Scan for the cell matching the given text and deliver its (x, y) coordinate at center. 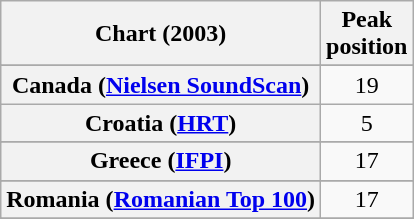
Peakposition (367, 34)
19 (367, 85)
5 (367, 123)
Greece (IFPI) (161, 161)
Romania (Romanian Top 100) (161, 199)
Croatia (HRT) (161, 123)
Canada (Nielsen SoundScan) (161, 85)
Chart (2003) (161, 34)
